Identify which cell holds the provided text, then report its [x, y] central coordinate. 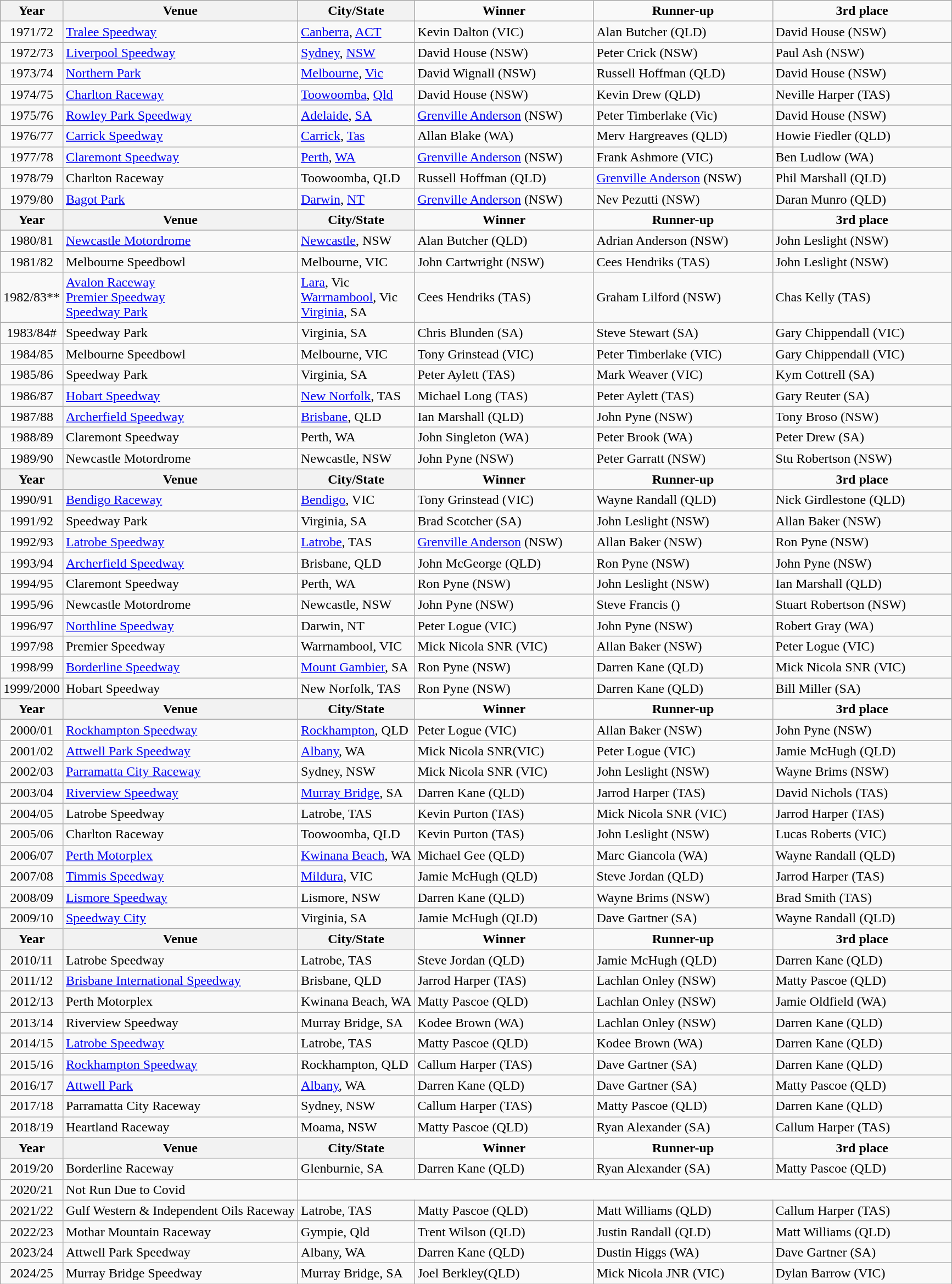
1987/88 [32, 417]
1975/76 [32, 115]
Liverpool Speedway [180, 53]
2018/19 [32, 1127]
Howie Fiedler (QLD) [862, 136]
2017/18 [32, 1106]
Kevin Dalton (VIC) [504, 32]
Marc Giancola (WA) [683, 855]
Brad Scotcher (SA) [504, 521]
Timmis Speedway [180, 876]
Steve Stewart (SA) [683, 333]
Phil Marshall (QLD) [862, 178]
2003/04 [32, 793]
2022/23 [32, 1231]
Paul Ash (NSW) [862, 53]
2008/09 [32, 897]
Peter Garratt (NSW) [683, 458]
1995/96 [32, 604]
Toowoomba, Qld [356, 94]
Not Run Due to Covid [180, 1190]
1978/79 [32, 178]
1994/95 [32, 584]
Graham Lilford (NSW) [683, 298]
1974/75 [32, 94]
Mick Nicola SNR(VIC) [504, 751]
Carrick, Tas [356, 136]
2000/01 [32, 730]
Tralee Speedway [180, 32]
Peter Timberlake (VIC) [683, 354]
John Cartwright (NSW) [504, 262]
2004/05 [32, 814]
Kevin Drew (QLD) [683, 94]
1986/87 [32, 396]
Carrick Speedway [180, 136]
2014/15 [32, 1044]
2020/21 [32, 1190]
Peter Timberlake (Vic) [683, 115]
1982/83** [32, 298]
1979/80 [32, 199]
Nev Pezutti (NSW) [683, 199]
2011/12 [32, 981]
2021/22 [32, 1210]
Mick Nicola JNR (VIC) [683, 1273]
Chas Kelly (TAS) [862, 298]
Adelaide, SA [356, 115]
2019/20 [32, 1169]
John Singleton (WA) [504, 438]
Mount Gambier, SA [356, 668]
1990/91 [32, 500]
Kym Cottrell (SA) [862, 375]
Melbourne, Vic [356, 74]
Michael Long (TAS) [504, 396]
Gulf Western & Independent Oils Raceway [180, 1210]
Borderline Raceway [180, 1169]
Peter Brook (WA) [683, 438]
1980/81 [32, 240]
Dylan Barrow (VIC) [862, 1273]
Mark Weaver (VIC) [683, 375]
1989/90 [32, 458]
2015/16 [32, 1064]
Lismore, NSW [356, 897]
Lara, VicWarrnambool, VicVirginia, SA [356, 298]
Dustin Higgs (WA) [683, 1252]
1993/94 [32, 563]
Canberra, ACT [356, 32]
1976/77 [32, 136]
Stu Robertson (NSW) [862, 458]
Gympie, Qld [356, 1231]
2023/24 [32, 1252]
Bendigo Raceway [180, 500]
1971/72 [32, 32]
1997/98 [32, 647]
Moama, NSW [356, 1127]
Heartland Raceway [180, 1127]
2006/07 [32, 855]
2010/11 [32, 960]
2002/03 [32, 772]
1992/93 [32, 542]
Speedway City [180, 918]
Frank Ashmore (VIC) [683, 157]
Peter Drew (SA) [862, 438]
Rowley Park Speedway [180, 115]
David Wignall (NSW) [504, 74]
Attwell Park [180, 1085]
1981/82 [32, 262]
Lismore Speedway [180, 897]
Brisbane International Speedway [180, 981]
Northern Park [180, 74]
1991/92 [32, 521]
Steve Francis () [683, 604]
1983/84# [32, 333]
Chris Blunden (SA) [504, 333]
2007/08 [32, 876]
Bagot Park [180, 199]
Tony Broso (NSW) [862, 417]
Bendigo, VIC [356, 500]
2016/17 [32, 1085]
Ben Ludlow (WA) [862, 157]
2005/06 [32, 834]
Michael Gee (QLD) [504, 855]
2013/14 [32, 1023]
Borderline Speedway [180, 668]
Jamie Oldfield (WA) [862, 1002]
1988/89 [32, 438]
David Nichols (TAS) [862, 793]
2024/25 [32, 1273]
Lucas Roberts (VIC) [862, 834]
2012/13 [32, 1002]
Bill Miller (SA) [862, 688]
Justin Randall (QLD) [683, 1231]
Adrian Anderson (NSW) [683, 240]
Premier Speedway [180, 647]
Trent Wilson (QLD) [504, 1231]
1984/85 [32, 354]
Daran Munro (QLD) [862, 199]
Warrnambool, VIC [356, 647]
Glenburnie, SA [356, 1169]
Murray Bridge Speedway [180, 1273]
Gary Reuter (SA) [862, 396]
1973/74 [32, 74]
1998/99 [32, 668]
1996/97 [32, 625]
1985/86 [32, 375]
Peter Crick (NSW) [683, 53]
Allan Blake (WA) [504, 136]
1999/2000 [32, 688]
2009/10 [32, 918]
Robert Gray (WA) [862, 625]
Avalon RacewayPremier SpeedwaySpeedway Park [180, 298]
Stuart Robertson (NSW) [862, 604]
Mothar Mountain Raceway [180, 1231]
Nick Girdlestone (QLD) [862, 500]
Neville Harper (TAS) [862, 94]
Mildura, VIC [356, 876]
1972/73 [32, 53]
Joel Berkley(QLD) [504, 1273]
John McGeorge (QLD) [504, 563]
Brad Smith (TAS) [862, 897]
Merv Hargreaves (QLD) [683, 136]
Northline Speedway [180, 625]
1977/78 [32, 157]
2001/02 [32, 751]
